Extract the (x, y) coordinate from the center of the cell holding the provided text.  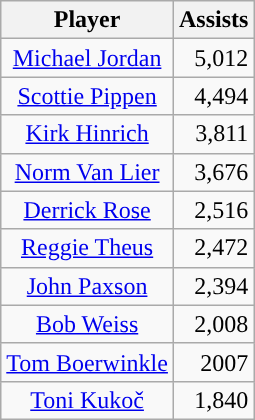
3,811 (213, 134)
Derrick Rose (88, 210)
Assists (213, 20)
1,840 (213, 400)
2,394 (213, 286)
Norm Van Lier (88, 172)
John Paxson (88, 286)
Reggie Theus (88, 248)
Scottie Pippen (88, 96)
3,676 (213, 172)
Bob Weiss (88, 324)
Tom Boerwinkle (88, 362)
5,012 (213, 58)
2,516 (213, 210)
Toni Kukoč (88, 400)
Kirk Hinrich (88, 134)
Player (88, 20)
2,472 (213, 248)
2007 (213, 362)
Michael Jordan (88, 58)
4,494 (213, 96)
2,008 (213, 324)
